Search for the cell housing the specified text and yield its [X, Y] center coordinate. 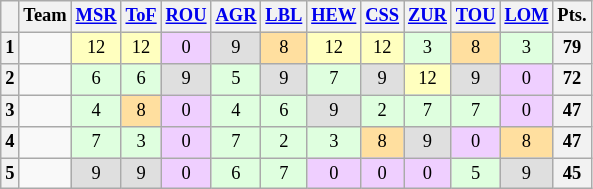
1 [10, 48]
TOU [476, 16]
MSR [96, 16]
Pts. [572, 16]
Team [45, 16]
45 [572, 174]
LOM [526, 16]
ToF [141, 16]
CSS [382, 16]
HEW [334, 16]
AGR [236, 16]
72 [572, 80]
ROU [186, 16]
LBL [284, 16]
79 [572, 48]
ZUR [428, 16]
